Capture the cell that displays the provided text and extract its [x, y] central coordinate. 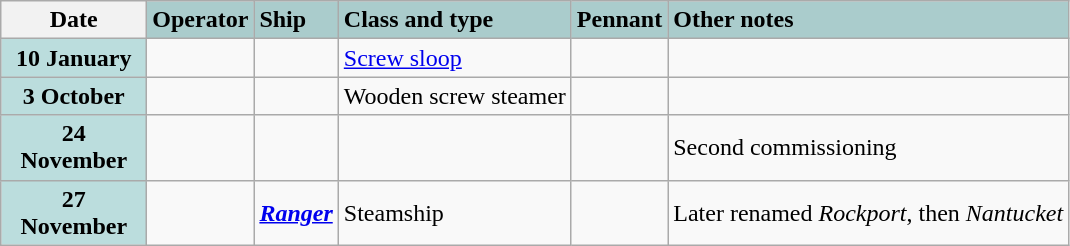
Other notes [868, 20]
Wooden screw steamer [454, 96]
Pennant [619, 20]
10 January [74, 58]
3 October [74, 96]
Steamship [454, 212]
Ranger [296, 212]
Later renamed Rockport, then Nantucket [868, 212]
Screw sloop [454, 58]
Ship [296, 20]
Operator [200, 20]
Class and type [454, 20]
24 November [74, 148]
27 November [74, 212]
Second commissioning [868, 148]
Date [74, 20]
